Output the (x, y) coordinate of the center of the cell containing the given text.  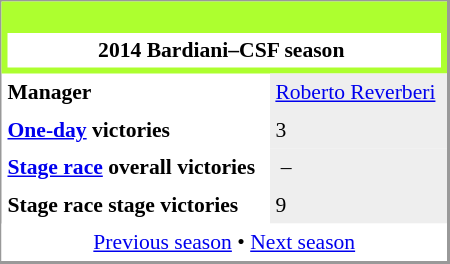
Manager (136, 93)
Roberto Reverberi (358, 93)
Previous season • Next season (225, 243)
3 (358, 130)
Stage race overall victories (136, 167)
– (358, 167)
One-day victories (136, 130)
Stage race stage victories (136, 205)
9 (358, 205)
